For the text-containing cell, return its midpoint in (x, y) coordinate format. 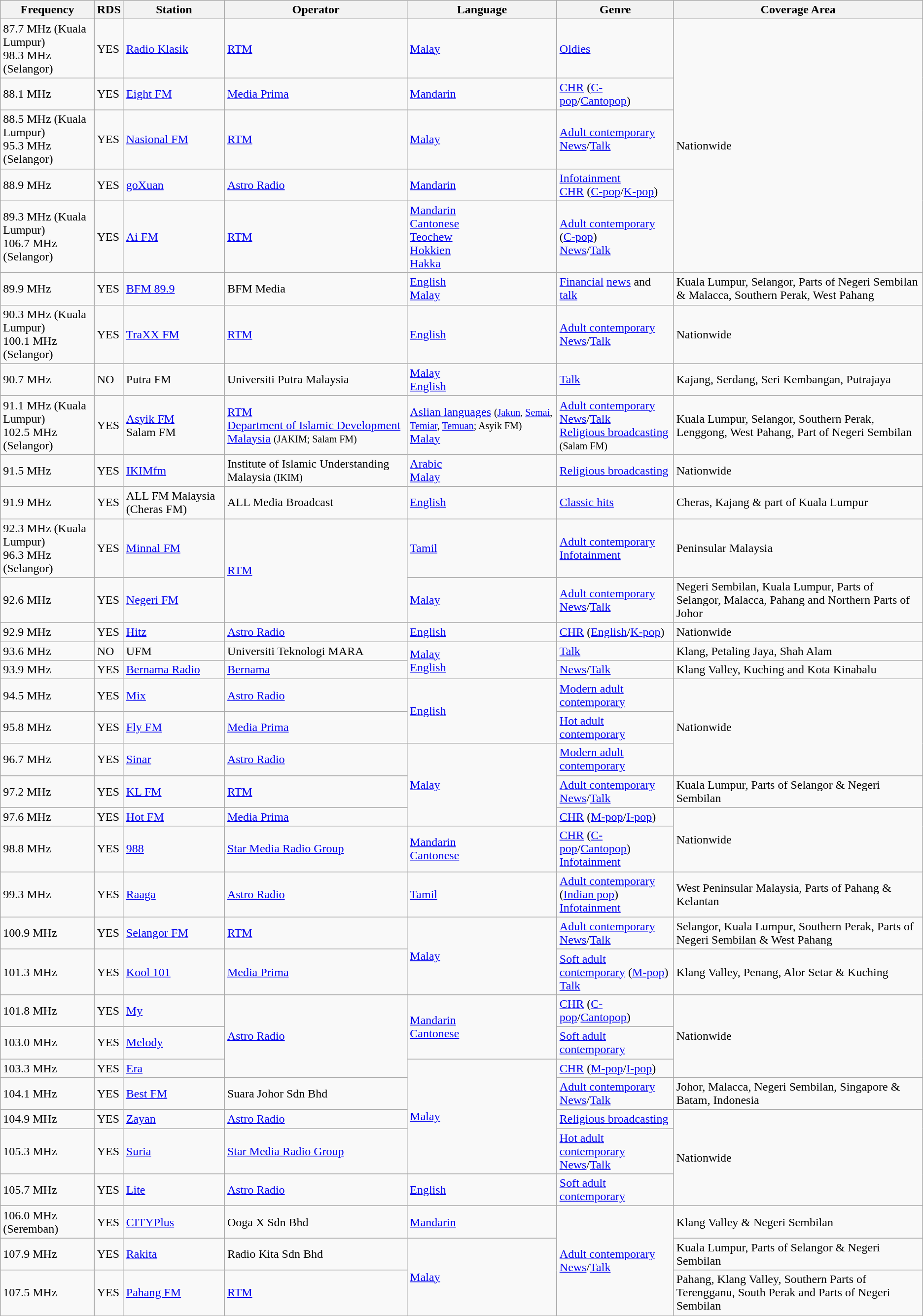
104.1 MHz (47, 1094)
Mix (174, 695)
101.3 MHz (47, 972)
92.9 MHz (47, 632)
Kuala Lumpur, Selangor, Southern Perak, Lenggong, West Pahang, Part of Negeri Sembilan (798, 425)
Hot adult contemporary News/Talk (615, 1151)
RDS (108, 10)
West Peninsular Malaysia, Parts of Pahang & Kelantan (798, 894)
95.8 MHz (47, 727)
103.3 MHz (47, 1068)
Selangor, Kuala Lumpur, Southern Perak, Parts of Negeri Sembilan & West Pahang (798, 933)
Adult contemporary (Indian pop) Infotainment (615, 894)
Fly FM (174, 727)
Language (482, 10)
91.9 MHz (47, 502)
CITYPlus (174, 1222)
89.3 MHz (Kuala Lumpur) 106.7 MHz (Selangor) (47, 237)
BFM 89.9 (174, 289)
Infotainment CHR (C-pop/K-pop) (615, 184)
KL FM (174, 791)
Klang Valley, Kuching and Kota Kinabalu (798, 670)
97.2 MHz (47, 791)
Negeri Sembilan, Kuala Lumpur, Parts of Selangor, Malacca, Pahang and Northern Parts of Johor (798, 600)
Universiti Putra Malaysia (316, 380)
Mandarin Cantonese Teochew Hokkien Hakka (482, 237)
107.9 MHz (47, 1254)
Adult contemporary Infotainment (615, 548)
Ai FM (174, 237)
Pahang FM (174, 1293)
Classic hits (615, 502)
Soft adult contemporary (M-pop) Talk (615, 972)
Peninsular Malaysia (798, 548)
Suara Johor Sdn Bhd (316, 1094)
Klang, Petaling Jaya, Shah Alam (798, 651)
Hot adult contemporary (615, 727)
Bernama (316, 670)
Best FM (174, 1094)
Universiti Teknologi MARA (316, 651)
98.8 MHz (47, 849)
Zayan (174, 1119)
RTM Department of Islamic Development Malaysia (JAKIM; Salam FM) (316, 425)
Eight FM (174, 94)
88.1 MHz (47, 94)
Era (174, 1068)
Asyik FM Salam FM (174, 425)
UFM (174, 651)
104.9 MHz (47, 1119)
Operator (316, 10)
Frequency (47, 10)
94.5 MHz (47, 695)
92.6 MHz (47, 600)
107.5 MHz (47, 1293)
Johor, Malacca, Negeri Sembilan, Singapore & Batam, Indonesia (798, 1094)
Sinar (174, 760)
My (174, 1010)
105.3 MHz (47, 1151)
91.1 MHz (Kuala Lumpur) 102.5 MHz (Selangor) (47, 425)
91.5 MHz (47, 471)
Kuala Lumpur, Selangor, Parts of Negeri Sembilan & Malacca, Southern Perak, West Pahang (798, 289)
100.9 MHz (47, 933)
88.9 MHz (47, 184)
Institute of Islamic Understanding Malaysia (IKIM) (316, 471)
Cheras, Kajang & part of Kuala Lumpur (798, 502)
Selangor FM (174, 933)
TraXX FM (174, 334)
CHR (English/K-pop) (615, 632)
goXuan (174, 184)
Putra FM (174, 380)
103.0 MHz (47, 1043)
90.3 MHz (Kuala Lumpur) 100.1 MHz (Selangor) (47, 334)
106.0 MHz (Seremban) (47, 1222)
IKIMfm (174, 471)
99.3 MHz (47, 894)
Station (174, 10)
Coverage Area (798, 10)
Arabic Malay (482, 471)
Adult contemporary News/Talk Religious broadcasting (Salam FM) (615, 425)
Pahang, Klang Valley, Southern Parts of Terengganu, South Perak and Parts of Negeri Sembilan (798, 1293)
Klang Valley & Negeri Sembilan (798, 1222)
CHR (C-pop/Cantopop) Infotainment (615, 849)
Aslian languages (Jakun, Semai, Temiar, Temuan; Asyik FM) Malay (482, 425)
90.7 MHz (47, 380)
Hitz (174, 632)
101.8 MHz (47, 1010)
Suria (174, 1151)
97.6 MHz (47, 817)
Negeri FM (174, 600)
88.5 MHz (Kuala Lumpur) 95.3 MHz (Selangor) (47, 139)
105.7 MHz (47, 1190)
Ooga X Sdn Bhd (316, 1222)
Bernama Radio (174, 670)
Radio Kita Sdn Bhd (316, 1254)
Nasional FM (174, 139)
ALL FM Malaysia (Cheras FM) (174, 502)
BFM Media (316, 289)
Minnal FM (174, 548)
Lite (174, 1190)
89.9 MHz (47, 289)
Genre (615, 10)
Kool 101 (174, 972)
92.3 MHz (Kuala Lumpur) 96.3 MHz (Selangor) (47, 548)
Klang Valley, Penang, Alor Setar & Kuching (798, 972)
96.7 MHz (47, 760)
Melody (174, 1043)
Financial news and talk (615, 289)
Adult contemporary (C-pop) News/Talk (615, 237)
93.6 MHz (47, 651)
Raaga (174, 894)
93.9 MHz (47, 670)
English Malay (482, 289)
Hot FM (174, 817)
Rakita (174, 1254)
988 (174, 849)
Radio Klasik (174, 48)
Oldies (615, 48)
87.7 MHz (Kuala Lumpur) 98.3 MHz (Selangor) (47, 48)
ALL Media Broadcast (316, 502)
Kajang, Serdang, Seri Kembangan, Putrajaya (798, 380)
News/Talk (615, 670)
